Provide the [X, Y] coordinate of the cell's center where the given text is located.  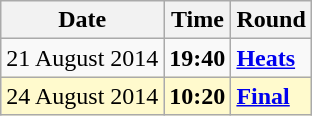
Final [271, 96]
Round [271, 20]
10:20 [198, 96]
21 August 2014 [82, 58]
24 August 2014 [82, 96]
Heats [271, 58]
19:40 [198, 58]
Time [198, 20]
Date [82, 20]
